Extract the [X, Y] coordinate from the center of the cell holding the provided text.  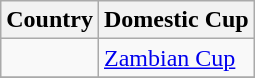
Domestic Cup [176, 20]
Country [50, 20]
Zambian Cup [176, 58]
